Find where the given text appears and provide that cell's center as (X, Y) coordinate. 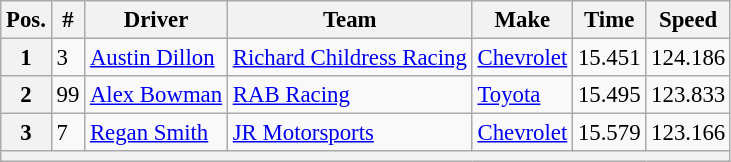
123.166 (688, 133)
Alex Bowman (156, 95)
15.495 (610, 95)
Time (610, 20)
RAB Racing (350, 95)
1 (26, 58)
123.833 (688, 95)
Driver (156, 20)
Austin Dillon (156, 58)
# (68, 20)
Team (350, 20)
124.186 (688, 58)
15.579 (610, 133)
Make (522, 20)
Richard Childress Racing (350, 58)
Toyota (522, 95)
Regan Smith (156, 133)
JR Motorsports (350, 133)
15.451 (610, 58)
99 (68, 95)
Pos. (26, 20)
7 (68, 133)
2 (26, 95)
Speed (688, 20)
